Output the [X, Y] coordinate of the center of the cell containing the given text.  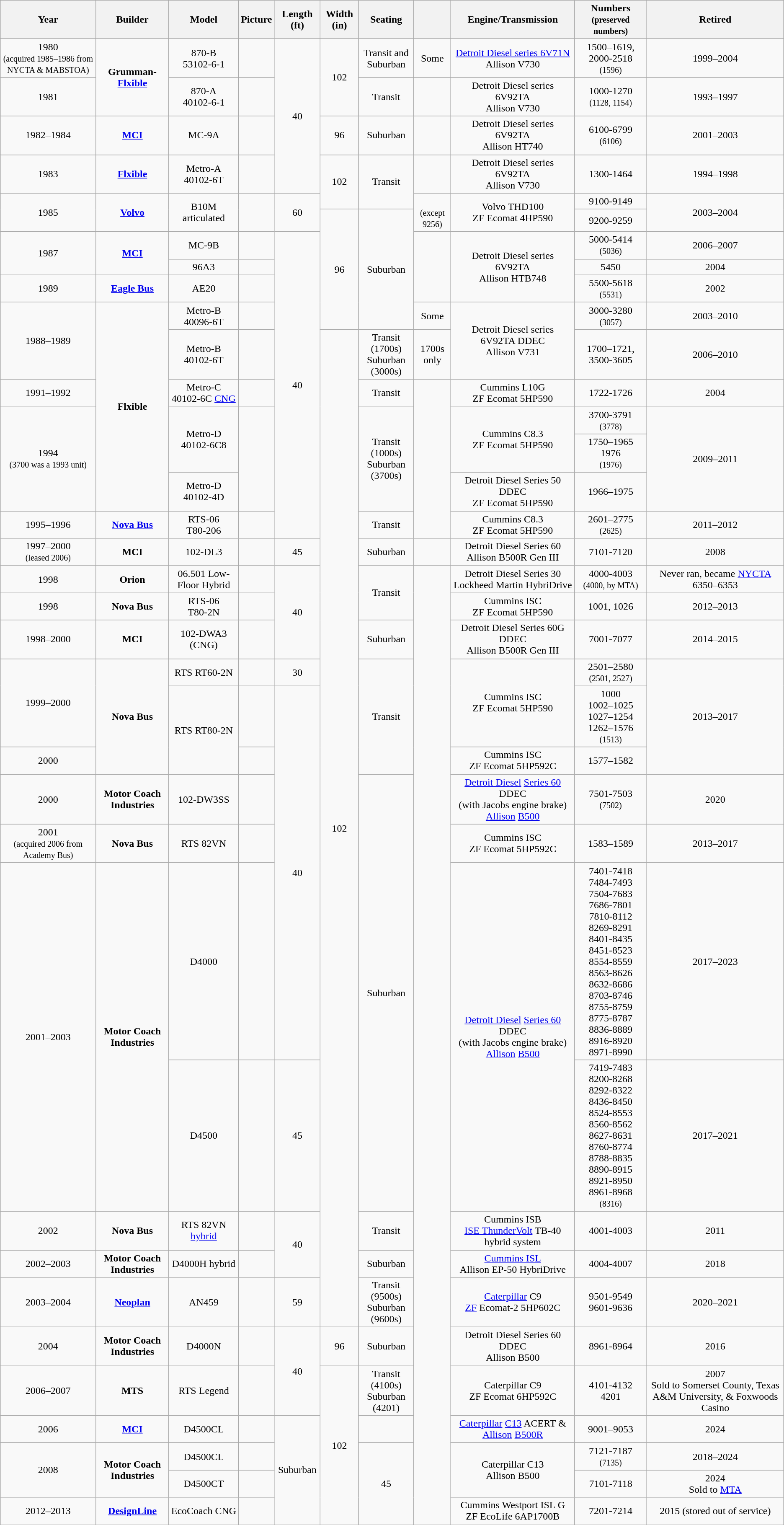
Detroit Diesel Series 60G DDECAllison B500R Gen III [513, 639]
4101-41324201 [611, 1391]
EcoCoach CNG [204, 1511]
RTS 82VN [204, 843]
1583–1589 [611, 843]
7419-74838200-82688292-83228436-84508524-85538560-85628627-86318760-87748788-88358890-89158921-89508961-8968(8316) [611, 1135]
1722-1726 [611, 393]
Volvo [132, 212]
Metro-D40102-4D [204, 492]
RTS RT80-2N [204, 730]
AE20 [204, 288]
2001(acquired 2006 from Academy Bus) [48, 843]
DesignLine [132, 1511]
2024Sold to MTA [715, 1484]
2020 [715, 799]
7201-7214 [611, 1511]
1999–2000 [48, 703]
Model [204, 20]
2018 [715, 1264]
Detroit Diesel Series 60Allison B500R Gen III [513, 552]
1985 [48, 212]
Neoplan [132, 1302]
Metro-B40096-6T [204, 316]
Transit (1000s)Suburban (3700s) [386, 458]
102-DWA3 (CNG) [204, 639]
D4000 [204, 961]
Cummins Westport ISL GZF EcoLife 6AP1700B [513, 1511]
MC-9A [204, 135]
7501-7503(7502) [611, 799]
D4000H hybrid [204, 1264]
4004-4007 [611, 1264]
60 [297, 212]
6100-6799(6106) [611, 135]
1988–1989 [48, 341]
9501-95499601-9636 [611, 1302]
2024 [715, 1429]
Caterpillar C13 ACERT & Allison B500R [513, 1429]
1700s only [432, 354]
Cummins ISBISE ThunderVolt TB-40 hybrid system [513, 1230]
1997–2000(leased 2006) [48, 552]
1983 [48, 174]
RTS RT60-2N [204, 672]
Orion [132, 579]
2011 [715, 1230]
D4500CT [204, 1484]
2017–2023 [715, 961]
Detroit Diesel series 6V92TAAllison HT740 [513, 135]
5500-5618(5531) [611, 288]
4001-4003 [611, 1230]
1001, 1026 [611, 607]
7101-7118 [611, 1484]
1700–1721,3500-3605 [611, 354]
06.501 Low-Floor Hybrid [204, 579]
1300-1464 [611, 174]
RTS 82VN hybrid [204, 1230]
2018–2024 [715, 1456]
Width (in) [339, 20]
1995–1996 [48, 525]
2002–2003 [48, 1264]
7101-7120 [611, 552]
8961-8964 [611, 1347]
RTS Legend [204, 1391]
Metro-C40102-6C CNG [204, 393]
Numbers (preserved numbers) [611, 20]
Year [48, 20]
1994(3700 was a 1993 unit) [48, 458]
Detroit Diesel Series 50 DDECZF Ecomat 5HP590 [513, 492]
870-B53102-6-1 [204, 58]
Transit (4100s)Suburban (4201) [386, 1391]
D4500 [204, 1135]
Metro-D40102-6C8 [204, 439]
1993–1997 [715, 97]
10001002–10251027–12541262–1576(1513) [611, 716]
RTS-06T80-2N [204, 607]
Builder [132, 20]
1577–1582 [611, 761]
Cummins L10GZF Ecomat 5HP590 [513, 393]
2003–2010 [715, 316]
Never ran, became NYCTA 6350–6353 [715, 579]
2007Sold to Somerset County, Texas A&M University, & Foxwoods Casino [715, 1391]
870-A40102-6-1 [204, 97]
RTS-06T80-206 [204, 525]
1989 [48, 288]
3700-3791(3778) [611, 420]
1981 [48, 97]
2015 (stored out of service) [715, 1511]
Metro-A40102-6T [204, 174]
3000-3280(3057) [611, 316]
1982–1984 [48, 135]
Detroit Diesel Series 30Lockheed Martin HybriDrive [513, 579]
96A3 [204, 267]
9001–9053 [611, 1429]
Caterpillar C9ZF Ecomat 6HP592C [513, 1391]
1987 [48, 253]
Picture [256, 20]
Transit (9500s)Suburban (9600s) [386, 1302]
(except 9256) [432, 212]
Transit (1700s)Suburban (3000s) [386, 354]
1991–1992 [48, 393]
4000-4003(4000, by MTA) [611, 579]
1999–2004 [715, 58]
102-DL3 [204, 552]
Detroit Diesel series 6V92TA DDECAllison V731 [513, 341]
MC-9B [204, 246]
MTS [132, 1391]
2020–2021 [715, 1302]
1966–1975 [611, 492]
2501–2580(2501, 2527) [611, 672]
Metro-B40102-6T [204, 354]
5450 [611, 267]
1750–19651976(1976) [611, 453]
30 [297, 672]
5000-5414(5036) [611, 246]
Seating [386, 20]
7001-7077 [611, 639]
B10Marticulated [204, 212]
Detroit Diesel series 6V92TAAllison HTB748 [513, 267]
Transit andSuburban [386, 58]
Detroit Diesel Series 60 DDECAllison B500 [513, 1347]
1500–1619, 2000-2518(1596) [611, 58]
9100-9149 [611, 201]
Engine/Transmission [513, 20]
2011–2012 [715, 525]
9200-9259 [611, 220]
2601–2775(2625) [611, 525]
59 [297, 1302]
Volvo THD100ZF Ecomat 4HP590 [513, 212]
Detroit Diesel series 6V71NAllison V730 [513, 58]
1980(acquired 1985–1986 from NYCTA & MABSTOA) [48, 58]
1998–2000 [48, 639]
1000-1270(1128, 1154) [611, 97]
Cummins ISLAllison EP-50 HybriDrive [513, 1264]
Caterpillar C9ZF Ecomat-2 5HP602C [513, 1302]
1994–1998 [715, 174]
Length (ft) [297, 20]
Grumman-Flxible [132, 78]
Retired [715, 20]
2009–2011 [715, 458]
2017–2021 [715, 1135]
2006–2010 [715, 354]
2014–2015 [715, 639]
102-DW3SS [204, 799]
7121-7187(7135) [611, 1456]
AN459 [204, 1302]
Eagle Bus [132, 288]
2016 [715, 1347]
2006 [48, 1429]
D4000N [204, 1347]
Caterpillar C13Allison B500 [513, 1470]
